Provide the (x, y) coordinate of the cell's center where the given text is located.  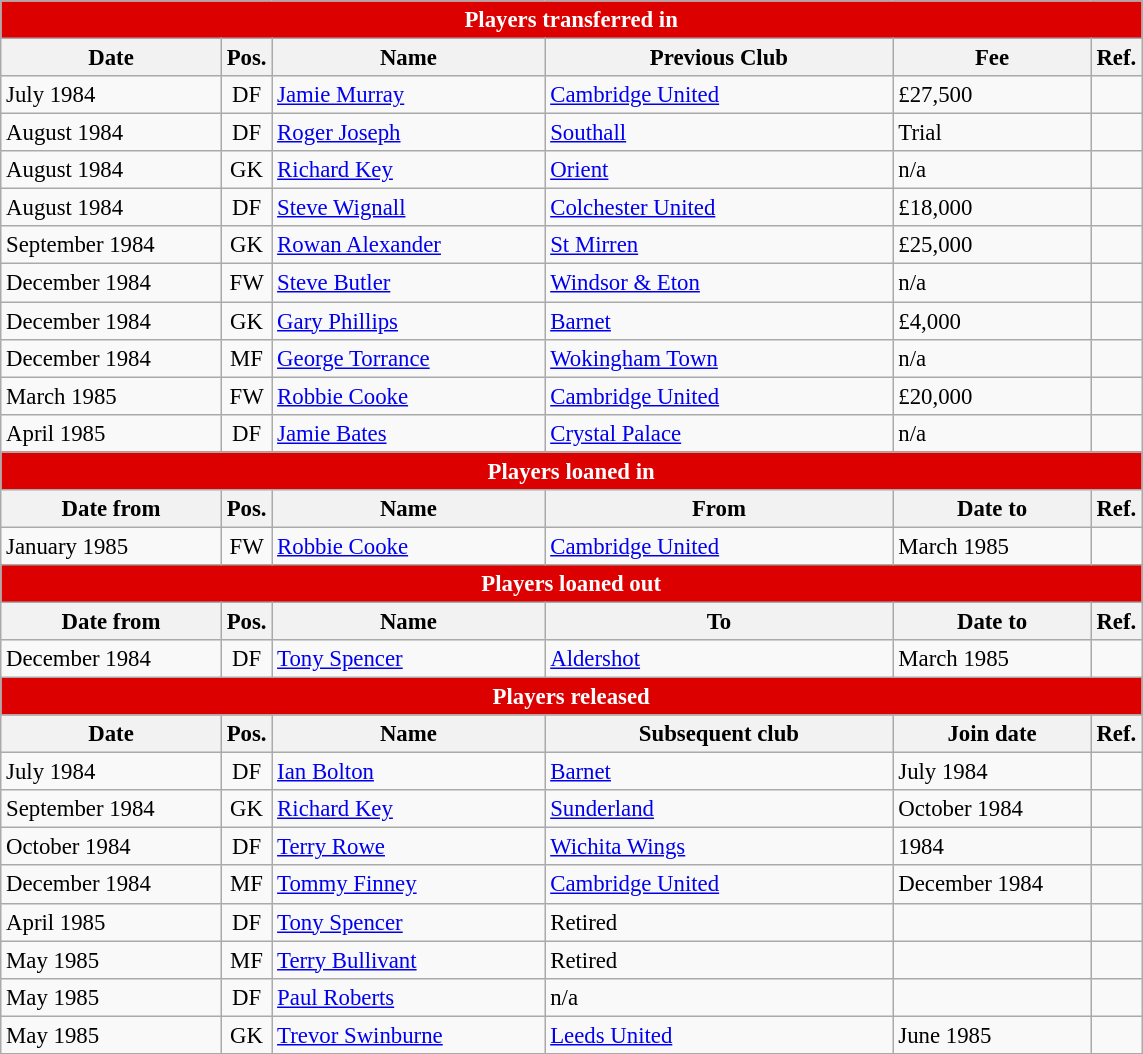
George Torrance (408, 358)
Trial (992, 133)
Join date (992, 734)
£18,000 (992, 208)
£4,000 (992, 321)
Fee (992, 58)
Jamie Bates (408, 433)
St Mirren (719, 245)
Rowan Alexander (408, 245)
Steve Wignall (408, 208)
Wokingham Town (719, 358)
Steve Butler (408, 283)
Terry Rowe (408, 847)
Tommy Finney (408, 885)
Ian Bolton (408, 772)
Gary Phillips (408, 321)
1984 (992, 847)
Trevor Swinburne (408, 1035)
June 1985 (992, 1035)
Jamie Murray (408, 95)
From (719, 509)
January 1985 (112, 546)
£27,500 (992, 95)
Roger Joseph (408, 133)
Subsequent club (719, 734)
Orient (719, 170)
Terry Bullivant (408, 960)
Windsor & Eton (719, 283)
Players transferred in (572, 20)
£20,000 (992, 396)
Wichita Wings (719, 847)
Aldershot (719, 659)
Players loaned in (572, 471)
Colchester United (719, 208)
Sunderland (719, 809)
Players released (572, 697)
£25,000 (992, 245)
To (719, 621)
Southall (719, 133)
Crystal Palace (719, 433)
Leeds United (719, 1035)
Previous Club (719, 58)
Paul Roberts (408, 997)
Players loaned out (572, 584)
